Output the (X, Y) coordinate of the center of the cell containing the given text.  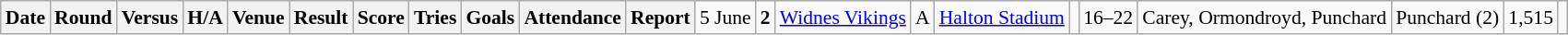
A (923, 17)
H/A (205, 17)
Widnes Vikings (843, 17)
16–22 (1108, 17)
Venue (258, 17)
Goals (490, 17)
Attendance (572, 17)
Round (83, 17)
2 (765, 17)
5 June (725, 17)
Halton Stadium (1002, 17)
Tries (435, 17)
Result (321, 17)
Date (26, 17)
Carey, Ormondroyd, Punchard (1265, 17)
Versus (150, 17)
Score (382, 17)
Report (660, 17)
1,515 (1530, 17)
Punchard (2) (1447, 17)
